Pinpoint the cell where the given text exists, returning its (X, Y) midpoint coordinate. 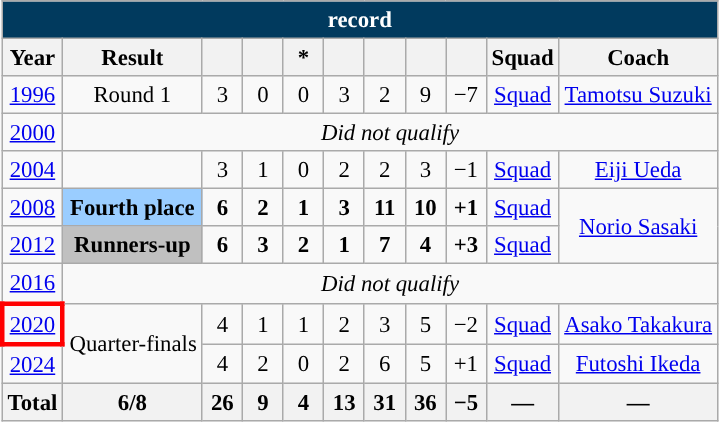
36 (426, 402)
2012 (32, 245)
13 (344, 402)
Coach (638, 58)
record (360, 20)
2020 (32, 324)
1996 (32, 95)
* (304, 58)
Asako Takakura (638, 324)
7 (384, 245)
26 (222, 402)
−2 (466, 324)
Round 1 (132, 95)
Fourth place (132, 208)
Norio Sasaki (638, 226)
2008 (32, 208)
Runners-up (132, 245)
Quarter-finals (132, 343)
Eiji Ueda (638, 170)
Result (132, 58)
2024 (32, 364)
6/8 (132, 402)
−7 (466, 95)
2004 (32, 170)
10 (426, 208)
+3 (466, 245)
2000 (32, 133)
31 (384, 402)
Futoshi Ikeda (638, 364)
−5 (466, 402)
Total (32, 402)
Tamotsu Suzuki (638, 95)
−1 (466, 170)
2016 (32, 284)
Year (32, 58)
11 (384, 208)
